Detect which cell encompasses the target text, then output its (X, Y) center coordinate. 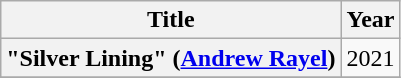
"Silver Lining" (Andrew Rayel) (171, 58)
2021 (370, 58)
Title (171, 20)
Year (370, 20)
